Detect which cell encompasses the target text, then output its [X, Y] center coordinate. 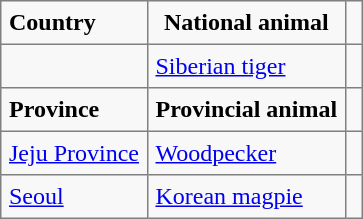
Woodpecker [246, 153]
Siberian tiger [246, 66]
Country [74, 23]
Seoul [74, 197]
Jeju Province [74, 153]
Provincial animal [246, 110]
Province [74, 110]
Korean magpie [246, 197]
National animal [246, 23]
